From the cell containing the given text, extract its center point as (x, y) coordinate. 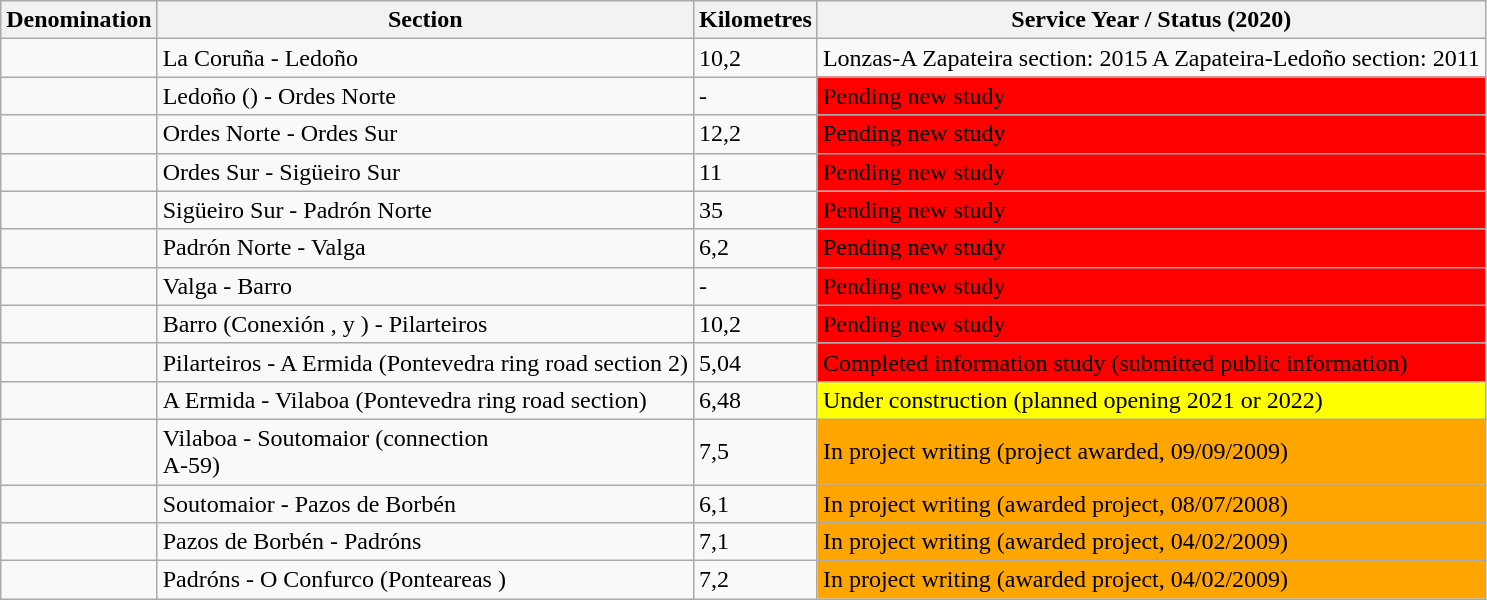
A Ermida - Vilaboa (Pontevedra ring road section) (425, 400)
5,04 (755, 362)
Kilometres (755, 20)
12,2 (755, 134)
Sigüeiro Sur - Padrón Norte (425, 210)
Ordes Sur - Sigüeiro Sur (425, 172)
Service Year / Status (2020) (1151, 20)
Section (425, 20)
Padróns - O Confurco (Ponteareas ) (425, 580)
Vilaboa - Soutomaior (connectionA-59) (425, 452)
Completed information study (submitted public information) (1151, 362)
Padrón Norte - Valga (425, 248)
La Coruña - Ledoño (425, 58)
Barro (Conexión , y ) - Pilarteiros (425, 324)
In project writing (awarded project, 08/07/2008) (1151, 503)
Soutomaior - Pazos de Borbén (425, 503)
7,5 (755, 452)
6,2 (755, 248)
Lonzas-A Zapateira section: 2015 A Zapateira-Ledoño section: 2011 (1151, 58)
35 (755, 210)
Under construction (planned opening 2021 or 2022) (1151, 400)
Ledoño () - Ordes Norte (425, 96)
6,1 (755, 503)
7,2 (755, 580)
Denomination (79, 20)
In project writing (project awarded, 09/09/2009) (1151, 452)
Pazos de Borbén - Padróns (425, 542)
11 (755, 172)
Pilarteiros - A Ermida (Pontevedra ring road section 2) (425, 362)
6,48 (755, 400)
Valga - Barro (425, 286)
Ordes Norte - Ordes Sur (425, 134)
7,1 (755, 542)
